Output the [X, Y] coordinate of the center of the cell containing the given text.  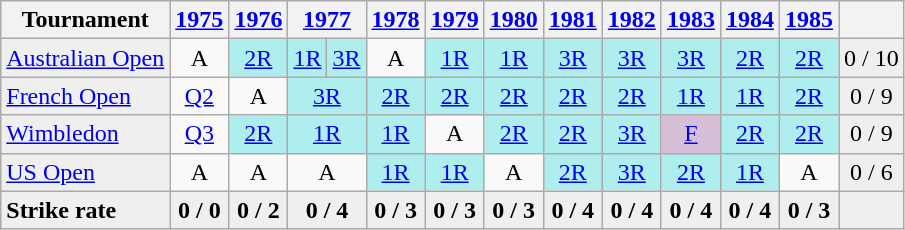
Q3 [200, 134]
1978 [396, 20]
1980 [514, 20]
0 / 6 [872, 172]
Australian Open [86, 58]
1977 [327, 20]
US Open [86, 172]
1982 [632, 20]
Tournament [86, 20]
1976 [258, 20]
French Open [86, 96]
0 / 0 [200, 210]
F [690, 134]
1983 [690, 20]
0 / 2 [258, 210]
1979 [454, 20]
1984 [750, 20]
1985 [808, 20]
1981 [572, 20]
Strike rate [86, 210]
Q2 [200, 96]
Wimbledon [86, 134]
1975 [200, 20]
0 / 10 [872, 58]
